Provide the [x, y] coordinate of the cell's center where the given text is located.  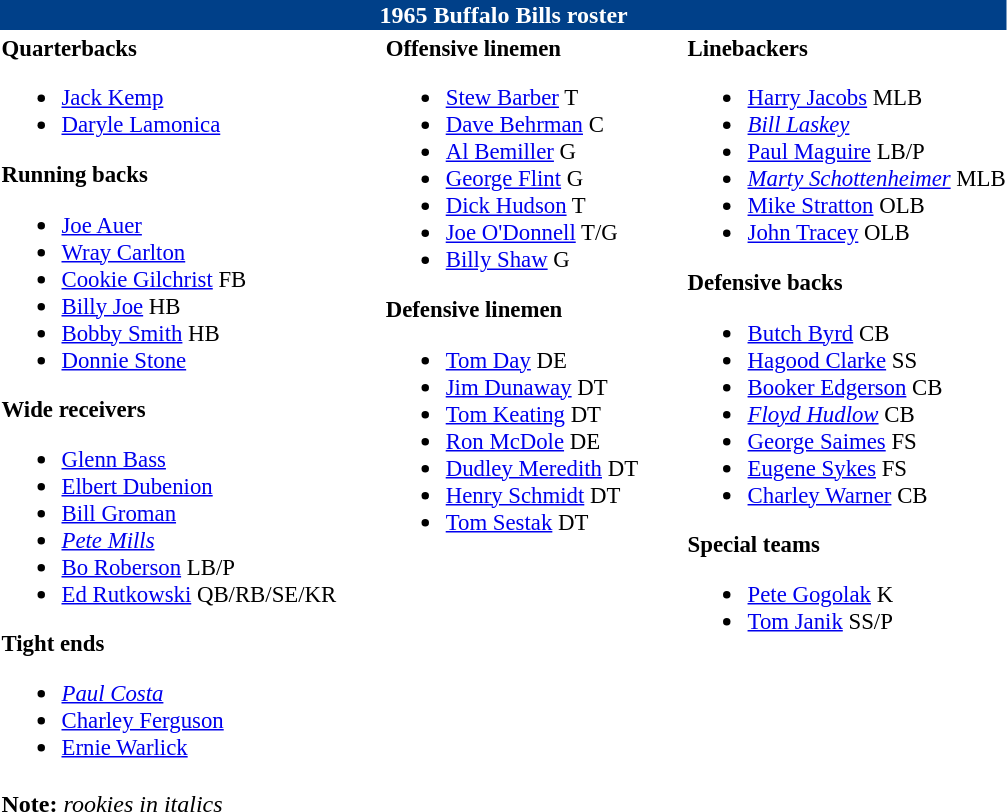
1965 Buffalo Bills roster [504, 15]
